Output the (X, Y) coordinate of the center of the cell containing the given text.  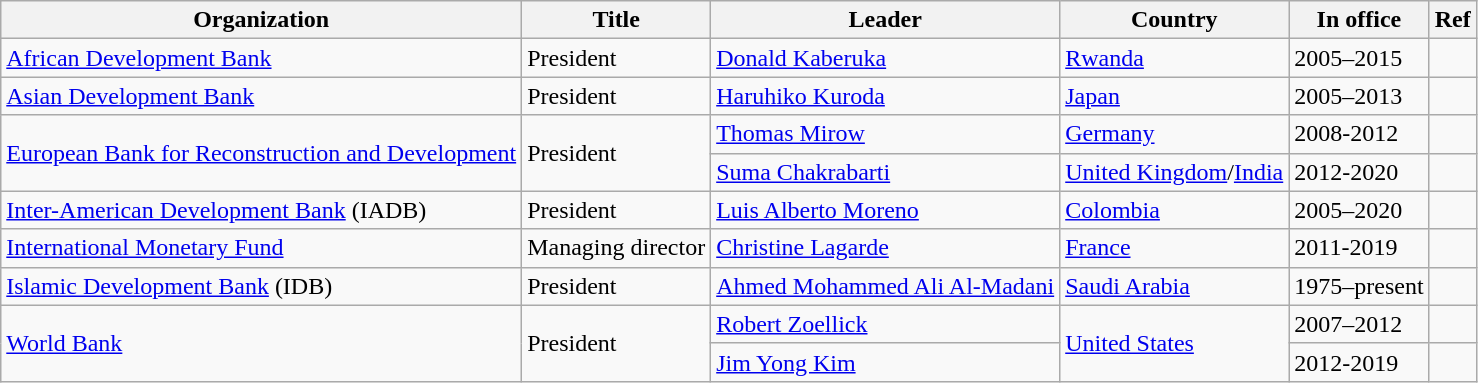
Managing director (616, 248)
2005–2020 (1359, 210)
2007–2012 (1359, 324)
Rwanda (1174, 58)
United Kingdom/India (1174, 172)
European Bank for Reconstruction and Development (262, 153)
2008-2012 (1359, 134)
Inter-American Development Bank (IADB) (262, 210)
Jim Yong Kim (886, 362)
2011-2019 (1359, 248)
Colombia (1174, 210)
2012-2020 (1359, 172)
Islamic Development Bank (IDB) (262, 286)
2005–2015 (1359, 58)
World Bank (262, 343)
Saudi Arabia (1174, 286)
United States (1174, 343)
Suma Chakrabarti (886, 172)
Luis Alberto Moreno (886, 210)
Ahmed Mohammed Ali Al-Madani (886, 286)
2012-2019 (1359, 362)
Leader (886, 20)
Haruhiko Kuroda (886, 96)
Organization (262, 20)
2005–2013 (1359, 96)
Asian Development Bank (262, 96)
In office (1359, 20)
Japan (1174, 96)
African Development Bank (262, 58)
Country (1174, 20)
Donald Kaberuka (886, 58)
International Monetary Fund (262, 248)
France (1174, 248)
Christine Lagarde (886, 248)
Title (616, 20)
Thomas Mirow (886, 134)
Germany (1174, 134)
Ref (1452, 20)
Robert Zoellick (886, 324)
1975–present (1359, 286)
